Locate the cell with the specified text and output its [x, y] center coordinate. 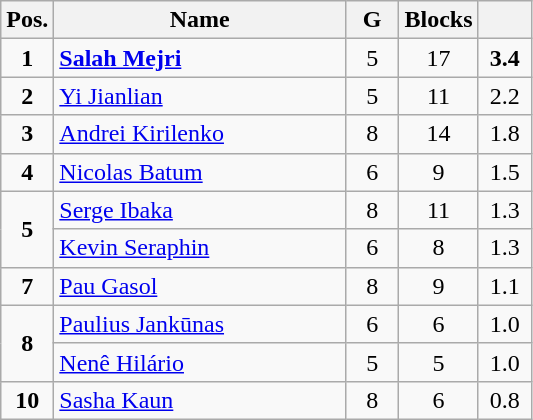
7 [28, 286]
Andrei Kirilenko [200, 134]
10 [28, 400]
Kevin Seraphin [200, 248]
Blocks [439, 20]
14 [439, 134]
3.4 [504, 58]
2 [28, 96]
1.1 [504, 286]
G [372, 20]
0.8 [504, 400]
4 [28, 172]
Nicolas Batum [200, 172]
Sasha Kaun [200, 400]
Nenê Hilário [200, 362]
Pos. [28, 20]
Serge Ibaka [200, 210]
Pau Gasol [200, 286]
2.2 [504, 96]
1.8 [504, 134]
1.5 [504, 172]
1 [28, 58]
Paulius Jankūnas [200, 324]
Salah Mejri [200, 58]
17 [439, 58]
Yi Jianlian [200, 96]
Name [200, 20]
3 [28, 134]
